Output the [X, Y] coordinate of the center of the cell containing the given text.  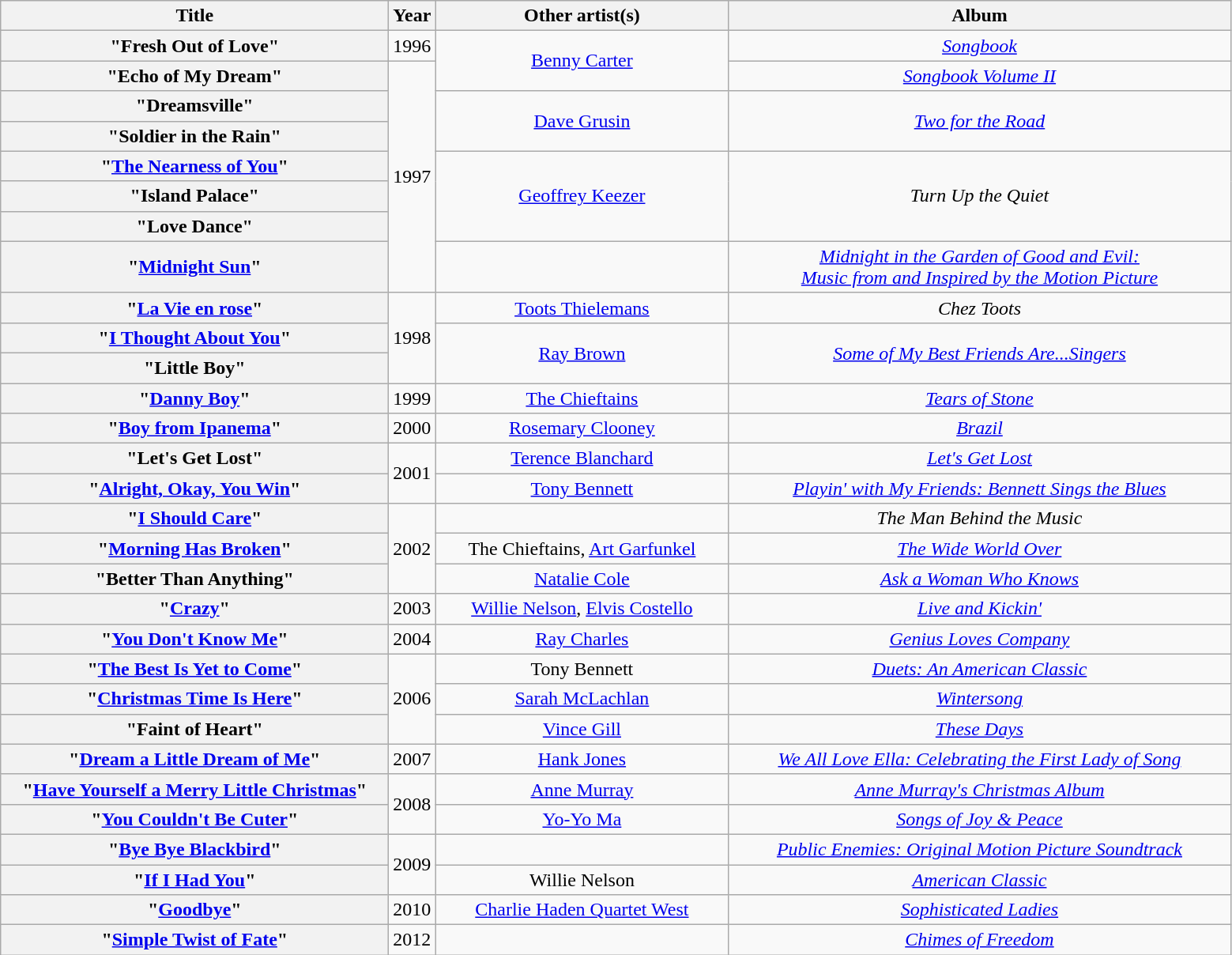
2010 [413, 910]
The Chieftains [582, 398]
Wintersong [980, 699]
Ray Charles [582, 639]
Two for the Road [980, 121]
"Midnight Sun" [194, 267]
Genius Loves Company [980, 639]
"The Best Is Yet to Come" [194, 669]
Dave Grusin [582, 121]
Album [980, 16]
"Soldier in the Rain" [194, 136]
Willie Nelson [582, 880]
Charlie Haden Quartet West [582, 910]
Sophisticated Ladies [980, 910]
Some of My Best Friends Are...Singers [980, 353]
"Goodbye" [194, 910]
Title [194, 16]
"Danny Boy" [194, 398]
"La Vie en rose" [194, 308]
"The Nearness of You" [194, 166]
Ray Brown [582, 353]
2006 [413, 699]
Songbook Volume II [980, 76]
"I Should Care" [194, 519]
These Days [980, 729]
2008 [413, 804]
"Crazy" [194, 609]
"Better Than Anything" [194, 579]
"Dreamsville" [194, 106]
Let's Get Lost [980, 459]
"Faint of Heart" [194, 729]
2001 [413, 474]
"Dream a Little Dream of Me" [194, 759]
1998 [413, 338]
Chez Toots [980, 308]
"Morning Has Broken" [194, 549]
"Boy from Ipanema" [194, 428]
2002 [413, 549]
Songbook [980, 46]
We All Love Ella: Celebrating the First Lady of Song [980, 759]
Anne Murray [582, 789]
"Echo of My Dream" [194, 76]
Geoffrey Keezer [582, 196]
Other artist(s) [582, 16]
2004 [413, 639]
Chimes of Freedom [980, 940]
"Alright, Okay, You Win" [194, 489]
Hank Jones [582, 759]
Midnight in the Garden of Good and Evil:Music from and Inspired by the Motion Picture [980, 267]
Sarah McLachlan [582, 699]
2000 [413, 428]
"Simple Twist of Fate" [194, 940]
"You Couldn't Be Cuter" [194, 819]
"If I Had You" [194, 880]
"I Thought About You" [194, 338]
Year [413, 16]
The Man Behind the Music [980, 519]
Natalie Cole [582, 579]
Terence Blanchard [582, 459]
2003 [413, 609]
Brazil [980, 428]
Turn Up the Quiet [980, 196]
"Love Dance" [194, 226]
2009 [413, 864]
Songs of Joy & Peace [980, 819]
1999 [413, 398]
Ask a Woman Who Knows [980, 579]
1997 [413, 177]
Anne Murray's Christmas Album [980, 789]
The Wide World Over [980, 549]
Live and Kickin' [980, 609]
Benny Carter [582, 61]
"Christmas Time Is Here" [194, 699]
Toots Thielemans [582, 308]
Yo-Yo Ma [582, 819]
Willie Nelson, Elvis Costello [582, 609]
"Let's Get Lost" [194, 459]
Vince Gill [582, 729]
"Little Boy" [194, 368]
"Bye Bye Blackbird" [194, 849]
2007 [413, 759]
The Chieftains, Art Garfunkel [582, 549]
1996 [413, 46]
Duets: An American Classic [980, 669]
Rosemary Clooney [582, 428]
"Fresh Out of Love" [194, 46]
American Classic [980, 880]
"Island Palace" [194, 196]
"You Don't Know Me" [194, 639]
2012 [413, 940]
Tears of Stone [980, 398]
Public Enemies: Original Motion Picture Soundtrack [980, 849]
Playin' with My Friends: Bennett Sings the Blues [980, 489]
"Have Yourself a Merry Little Christmas" [194, 789]
